Pinpoint the cell where the given text exists, returning its [x, y] midpoint coordinate. 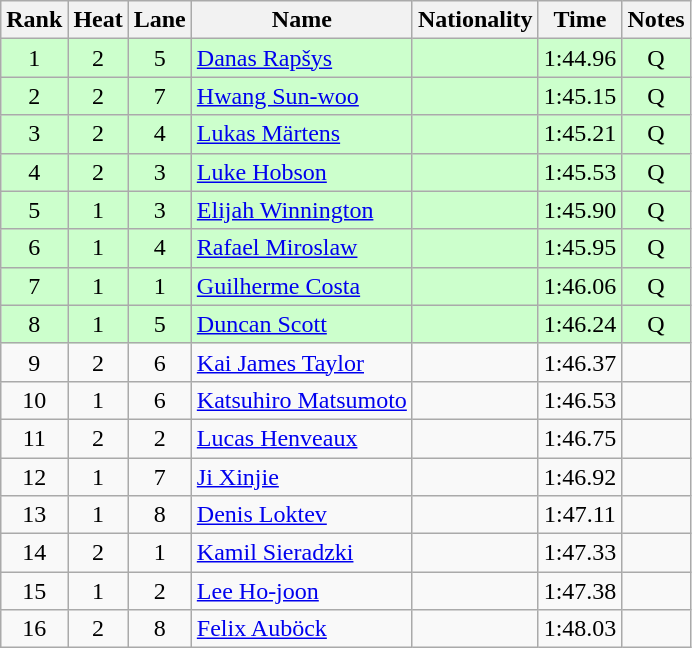
Rank [34, 20]
9 [34, 362]
1:46.24 [580, 324]
Danas Rapšys [302, 58]
Katsuhiro Matsumoto [302, 400]
1:47.11 [580, 515]
Denis Loktev [302, 515]
1:45.90 [580, 210]
Ji Xinjie [302, 477]
Lucas Henveaux [302, 438]
Lane [160, 20]
12 [34, 477]
1:45.95 [580, 248]
11 [34, 438]
1:46.53 [580, 400]
Nationality [475, 20]
Elijah Winnington [302, 210]
Time [580, 20]
15 [34, 591]
16 [34, 629]
Name [302, 20]
Luke Hobson [302, 172]
Guilherme Costa [302, 286]
1:45.21 [580, 134]
10 [34, 400]
1:44.96 [580, 58]
1:46.75 [580, 438]
1:45.53 [580, 172]
1:47.38 [580, 591]
Felix Auböck [302, 629]
1:46.06 [580, 286]
Hwang Sun-woo [302, 96]
13 [34, 515]
Lukas Märtens [302, 134]
1:46.92 [580, 477]
1:47.33 [580, 553]
1:46.37 [580, 362]
Notes [656, 20]
14 [34, 553]
Kai James Taylor [302, 362]
Kamil Sieradzki [302, 553]
Lee Ho-joon [302, 591]
Heat [98, 20]
1:45.15 [580, 96]
Duncan Scott [302, 324]
1:48.03 [580, 629]
Rafael Miroslaw [302, 248]
